Identify which cell holds the provided text, then report its [x, y] central coordinate. 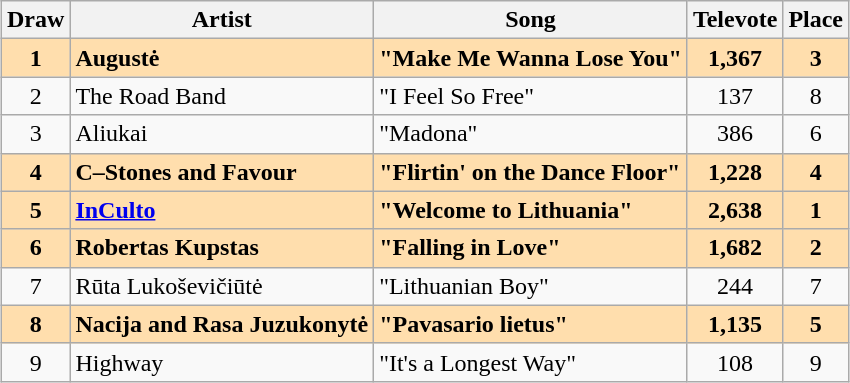
"Lithuanian Boy" [531, 286]
Highway [222, 362]
Rūta Lukoševičiūtė [222, 286]
Song [531, 20]
InCulto [222, 210]
Draw [35, 20]
"I Feel So Free" [531, 96]
Artist [222, 20]
"Make Me Wanna Lose You" [531, 58]
108 [734, 362]
Televote [734, 20]
Augustė [222, 58]
"Flirtin' on the Dance Floor" [531, 172]
"Falling in Love" [531, 248]
The Road Band [222, 96]
2,638 [734, 210]
"Pavasario lietus" [531, 324]
137 [734, 96]
1,135 [734, 324]
"Welcome to Lithuania" [531, 210]
Robertas Kupstas [222, 248]
"It's a Longest Way" [531, 362]
Nacija and Rasa Juzukonytė [222, 324]
C–Stones and Favour [222, 172]
1,367 [734, 58]
244 [734, 286]
1,228 [734, 172]
"Madona" [531, 134]
Aliukai [222, 134]
1,682 [734, 248]
Place [816, 20]
386 [734, 134]
